For the text-containing cell, return its midpoint in (X, Y) coordinate format. 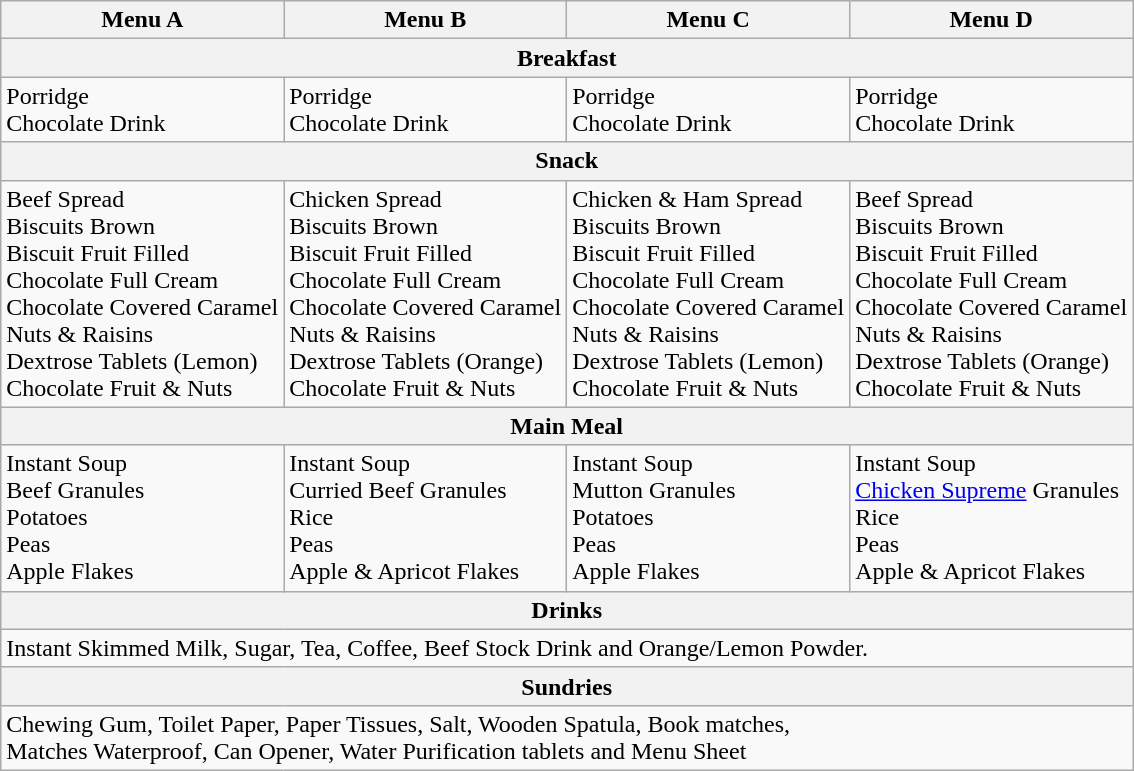
Main Meal (567, 426)
Instant Skimmed Milk, Sugar, Tea, Coffee, Beef Stock Drink and Orange/Lemon Powder. (567, 648)
Instant SoupChicken Supreme GranulesRicePeasApple & Apricot Flakes (992, 518)
Menu D (992, 20)
Menu C (708, 20)
Instant SoupMutton GranulesPotatoesPeasApple Flakes (708, 518)
Drinks (567, 610)
Instant SoupCurried Beef GranulesRicePeasApple & Apricot Flakes (426, 518)
Menu A (142, 20)
Breakfast (567, 58)
Snack (567, 161)
Instant SoupBeef GranulesPotatoesPeasApple Flakes (142, 518)
Menu B (426, 20)
Sundries (567, 686)
